Output the [X, Y] coordinate of the center of the cell containing the given text.  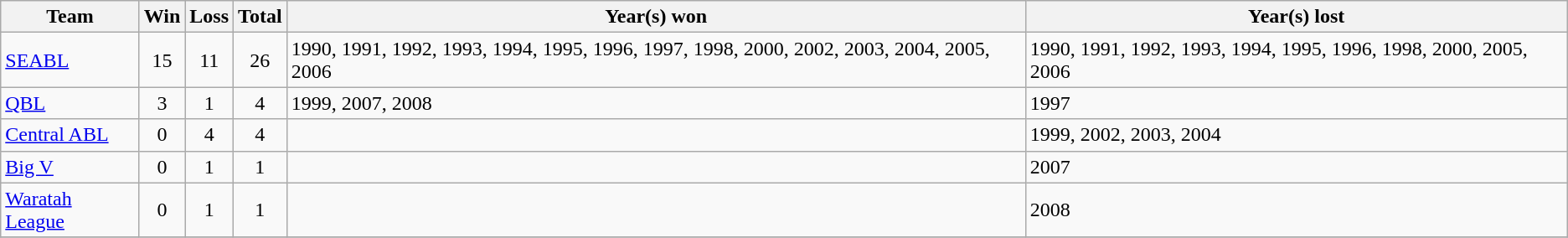
QBL [70, 103]
1997 [1297, 103]
Waratah League [70, 210]
15 [162, 60]
26 [260, 60]
Total [260, 17]
Central ABL [70, 135]
3 [162, 103]
11 [209, 60]
1999, 2007, 2008 [656, 103]
Year(s) lost [1297, 17]
Win [162, 17]
1990, 1991, 1992, 1993, 1994, 1995, 1996, 1998, 2000, 2005, 2006 [1297, 60]
Big V [70, 167]
2007 [1297, 167]
1999, 2002, 2003, 2004 [1297, 135]
Year(s) won [656, 17]
Loss [209, 17]
Team [70, 17]
1990, 1991, 1992, 1993, 1994, 1995, 1996, 1997, 1998, 2000, 2002, 2003, 2004, 2005, 2006 [656, 60]
2008 [1297, 210]
SEABL [70, 60]
